From the cell containing the given text, extract its center point as (X, Y) coordinate. 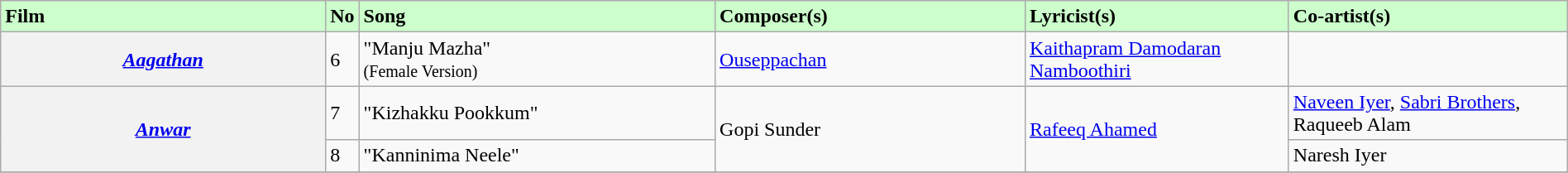
Gopi Sunder (870, 129)
Film (164, 17)
6 (342, 60)
Ouseppachan (870, 60)
8 (342, 156)
Naresh Iyer (1427, 156)
Composer(s) (870, 17)
Anwar (164, 129)
Aagathan (164, 60)
"Manju Mazha"(Female Version) (537, 60)
Naveen Iyer, Sabri Brothers, Raqueeb Alam (1427, 113)
Rafeeq Ahamed (1156, 129)
Song (537, 17)
No (342, 17)
"Kizhakku Pookkum" (537, 113)
Co-artist(s) (1427, 17)
7 (342, 113)
Lyricist(s) (1156, 17)
"Kanninima Neele" (537, 156)
Kaithapram Damodaran Namboothiri (1156, 60)
